Identify which cell holds the provided text, then report its (X, Y) central coordinate. 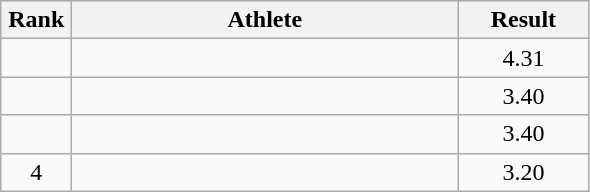
Result (524, 20)
4 (36, 172)
3.20 (524, 172)
Athlete (265, 20)
4.31 (524, 58)
Rank (36, 20)
